For the text-containing cell, return its midpoint in (x, y) coordinate format. 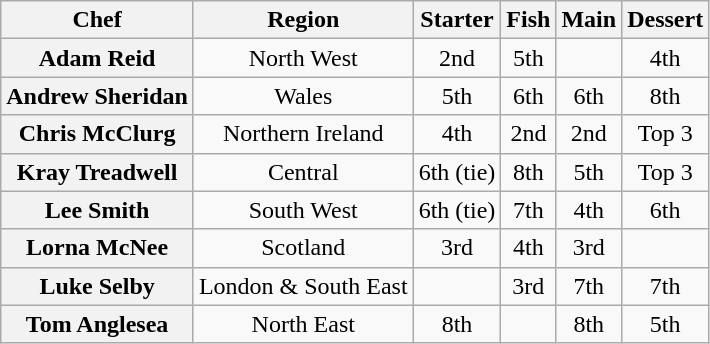
Northern Ireland (303, 134)
Lorna McNee (98, 248)
Wales (303, 96)
Chef (98, 20)
North West (303, 58)
Central (303, 172)
Lee Smith (98, 210)
Tom Anglesea (98, 324)
Kray Treadwell (98, 172)
Chris McClurg (98, 134)
Main (589, 20)
Adam Reid (98, 58)
Andrew Sheridan (98, 96)
Dessert (666, 20)
Fish (528, 20)
Starter (457, 20)
Scotland (303, 248)
Luke Selby (98, 286)
Region (303, 20)
London & South East (303, 286)
South West (303, 210)
North East (303, 324)
